Return the (X, Y) coordinate for the center point of the cell that contains the specified text.  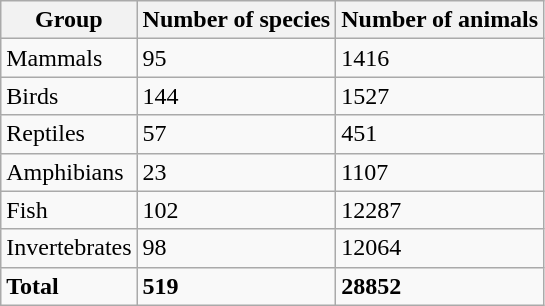
Mammals (69, 58)
28852 (440, 286)
Number of species (236, 20)
Number of animals (440, 20)
451 (440, 134)
144 (236, 96)
Total (69, 286)
Group (69, 20)
1107 (440, 172)
1527 (440, 96)
57 (236, 134)
98 (236, 248)
12064 (440, 248)
Birds (69, 96)
Reptiles (69, 134)
102 (236, 210)
Invertebrates (69, 248)
519 (236, 286)
12287 (440, 210)
95 (236, 58)
23 (236, 172)
Amphibians (69, 172)
Fish (69, 210)
1416 (440, 58)
